Locate the cell with the specified text and output its (X, Y) center coordinate. 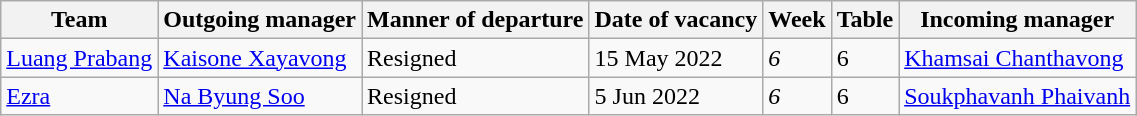
Incoming manager (1018, 20)
Table (865, 20)
Outgoing manager (260, 20)
Kaisone Xayavong (260, 58)
5 Jun 2022 (676, 96)
Date of vacancy (676, 20)
Week (797, 20)
15 May 2022 (676, 58)
Na Byung Soo (260, 96)
Khamsai Chanthavong (1018, 58)
Manner of departure (476, 20)
Ezra (80, 96)
Soukphavanh Phaivanh (1018, 96)
Team (80, 20)
Luang Prabang (80, 58)
